Pinpoint the cell where the given text exists, returning its (X, Y) midpoint coordinate. 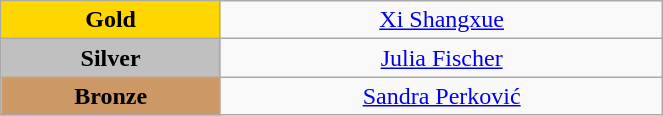
Sandra Perković (441, 96)
Gold (111, 20)
Julia Fischer (441, 58)
Silver (111, 58)
Xi Shangxue (441, 20)
Bronze (111, 96)
